Search for the cell housing the specified text and yield its (X, Y) center coordinate. 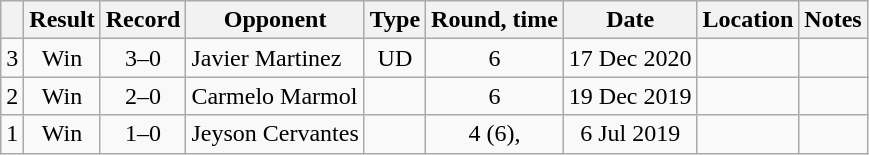
Date (630, 20)
2 (12, 96)
Opponent (275, 20)
1–0 (143, 134)
1 (12, 134)
Result (62, 20)
3–0 (143, 58)
2–0 (143, 96)
17 Dec 2020 (630, 58)
3 (12, 58)
Carmelo Marmol (275, 96)
UD (394, 58)
Round, time (495, 20)
Javier Martinez (275, 58)
Location (748, 20)
4 (6), (495, 134)
Record (143, 20)
Type (394, 20)
Notes (833, 20)
Jeyson Cervantes (275, 134)
19 Dec 2019 (630, 96)
6 Jul 2019 (630, 134)
